From the cell containing the given text, extract its center point as (X, Y) coordinate. 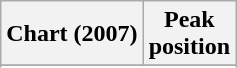
Peakposition (189, 34)
Chart (2007) (72, 34)
